Detect which cell encompasses the target text, then output its (X, Y) center coordinate. 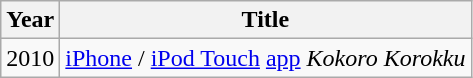
2010 (30, 58)
Title (266, 20)
iPhone / iPod Touch app Kokoro Korokku (266, 58)
Year (30, 20)
